Scan for the cell matching the given text and deliver its [X, Y] coordinate at center. 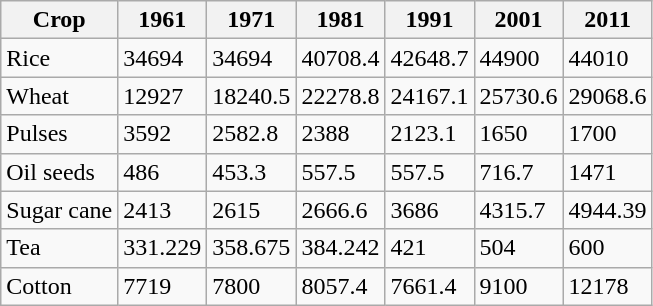
1991 [430, 20]
44010 [608, 58]
2615 [252, 210]
1700 [608, 134]
4315.7 [518, 210]
486 [162, 172]
1471 [608, 172]
2001 [518, 20]
453.3 [252, 172]
40708.4 [340, 58]
9100 [518, 286]
2582.8 [252, 134]
2413 [162, 210]
29068.6 [608, 96]
7800 [252, 286]
3686 [430, 210]
2011 [608, 20]
716.7 [518, 172]
4944.39 [608, 210]
25730.6 [518, 96]
504 [518, 248]
Cotton [60, 286]
Crop [60, 20]
2123.1 [430, 134]
7661.4 [430, 286]
1650 [518, 134]
2666.6 [340, 210]
Tea [60, 248]
Oil seeds [60, 172]
Rice [60, 58]
18240.5 [252, 96]
12178 [608, 286]
44900 [518, 58]
358.675 [252, 248]
421 [430, 248]
331.229 [162, 248]
Wheat [60, 96]
42648.7 [430, 58]
24167.1 [430, 96]
3592 [162, 134]
600 [608, 248]
Sugar cane [60, 210]
Pulses [60, 134]
1981 [340, 20]
1961 [162, 20]
2388 [340, 134]
22278.8 [340, 96]
12927 [162, 96]
1971 [252, 20]
384.242 [340, 248]
8057.4 [340, 286]
7719 [162, 286]
